Extract the [X, Y] coordinate from the center of the cell holding the provided text.  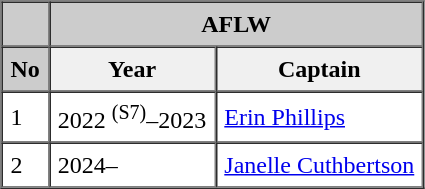
No [26, 68]
2022 (S7)–2023 [132, 118]
Captain [319, 68]
Year [132, 68]
Janelle Cuthbertson [319, 166]
Erin Phillips [319, 118]
1 [26, 118]
2 [26, 166]
2024– [132, 166]
AFLW [236, 24]
